Capture the cell that displays the provided text and extract its (x, y) central coordinate. 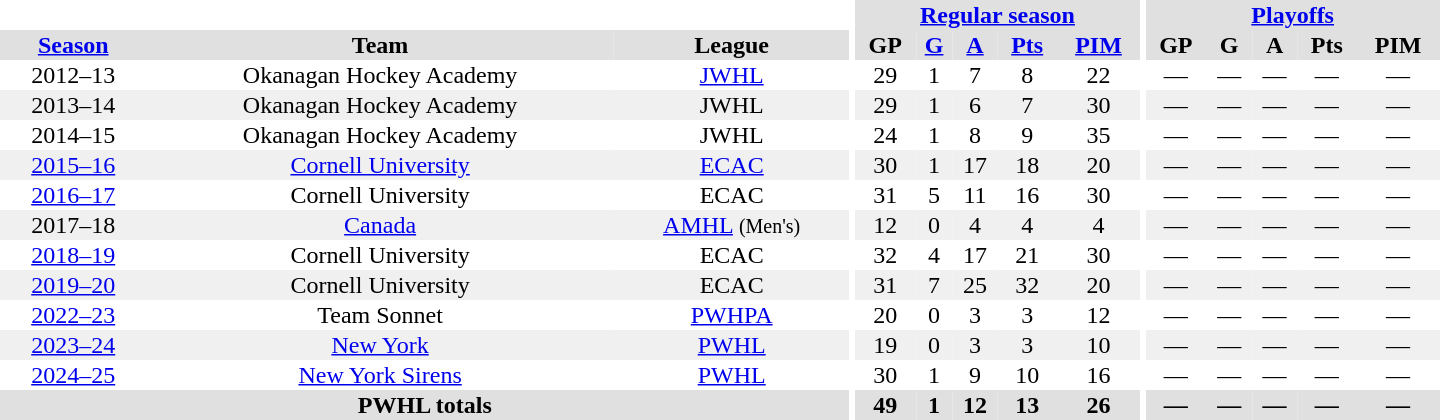
2015–16 (73, 165)
22 (1099, 75)
New York Sirens (380, 375)
Playoffs (1292, 15)
2018–19 (73, 255)
21 (1028, 255)
2024–25 (73, 375)
2012–13 (73, 75)
Regular season (998, 15)
AMHL (Men's) (732, 225)
New York (380, 345)
2014–15 (73, 135)
Season (73, 45)
6 (974, 105)
2013–14 (73, 105)
11 (974, 195)
5 (934, 195)
49 (886, 405)
2017–18 (73, 225)
Team Sonnet (380, 315)
Team (380, 45)
26 (1099, 405)
Canada (380, 225)
2019–20 (73, 285)
24 (886, 135)
19 (886, 345)
PWHL totals (425, 405)
18 (1028, 165)
League (732, 45)
2022–23 (73, 315)
2023–24 (73, 345)
25 (974, 285)
35 (1099, 135)
PWHPA (732, 315)
13 (1028, 405)
2016–17 (73, 195)
